Output the (x, y) coordinate of the center of the cell containing the given text.  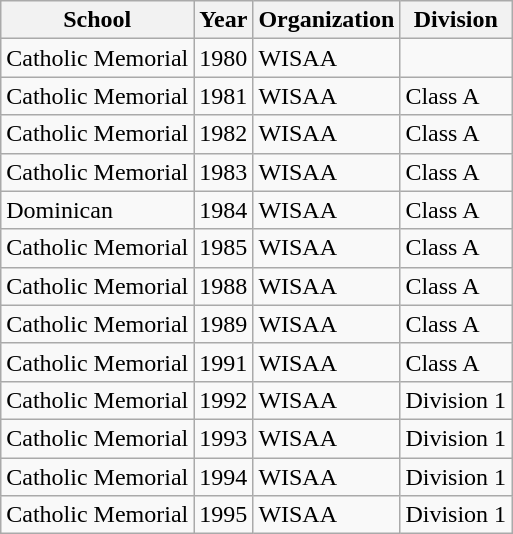
School (98, 20)
1983 (224, 172)
1991 (224, 362)
1988 (224, 286)
1985 (224, 248)
1995 (224, 515)
1989 (224, 324)
Organization (326, 20)
Year (224, 20)
1984 (224, 210)
Dominican (98, 210)
1980 (224, 58)
1981 (224, 96)
1993 (224, 438)
1992 (224, 400)
1982 (224, 134)
1994 (224, 477)
Division (456, 20)
